Search for the cell housing the specified text and yield its [x, y] center coordinate. 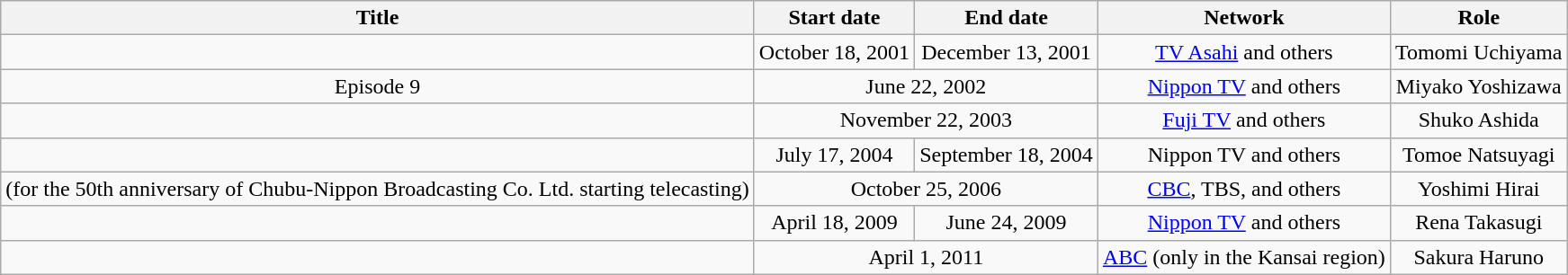
November 22, 2003 [926, 120]
Fuji TV and others [1243, 120]
April 18, 2009 [834, 223]
June 22, 2002 [926, 86]
Role [1479, 18]
Shuko Ashida [1479, 120]
ABC (only in the Kansai region) [1243, 257]
Rena Takasugi [1479, 223]
TV Asahi and others [1243, 52]
October 18, 2001 [834, 52]
July 17, 2004 [834, 155]
Sakura Haruno [1479, 257]
End date [1007, 18]
Miyako Yoshizawa [1479, 86]
Yoshimi Hirai [1479, 189]
December 13, 2001 [1007, 52]
September 18, 2004 [1007, 155]
June 24, 2009 [1007, 223]
Tomomi Uchiyama [1479, 52]
Start date [834, 18]
Episode 9 [378, 86]
CBC, TBS, and others [1243, 189]
April 1, 2011 [926, 257]
Tomoe Natsuyagi [1479, 155]
(for the 50th anniversary of Chubu-Nippon Broadcasting Co. Ltd. starting telecasting) [378, 189]
October 25, 2006 [926, 189]
Title [378, 18]
Network [1243, 18]
